Determine the [X, Y] coordinate at the center of the cell enclosing the given text.  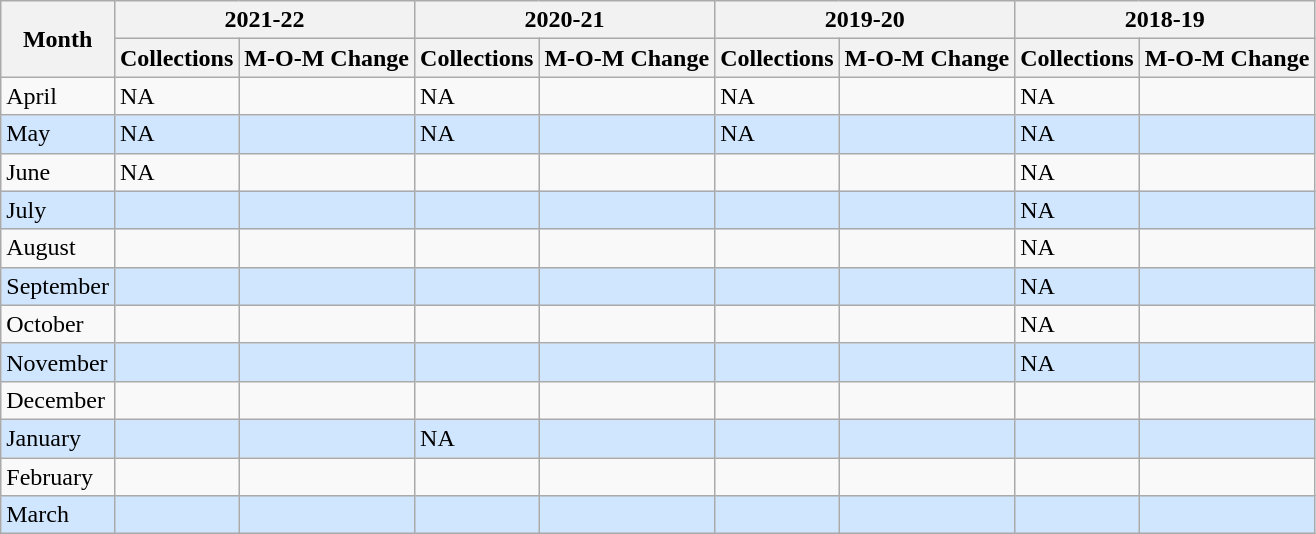
March [58, 515]
2018-19 [1165, 20]
October [58, 324]
July [58, 210]
2019-20 [865, 20]
February [58, 477]
December [58, 400]
January [58, 438]
September [58, 286]
August [58, 248]
June [58, 172]
April [58, 96]
Month [58, 39]
November [58, 362]
2020-21 [565, 20]
May [58, 134]
2021-22 [264, 20]
